Identify which cell holds the provided text, then report its (x, y) central coordinate. 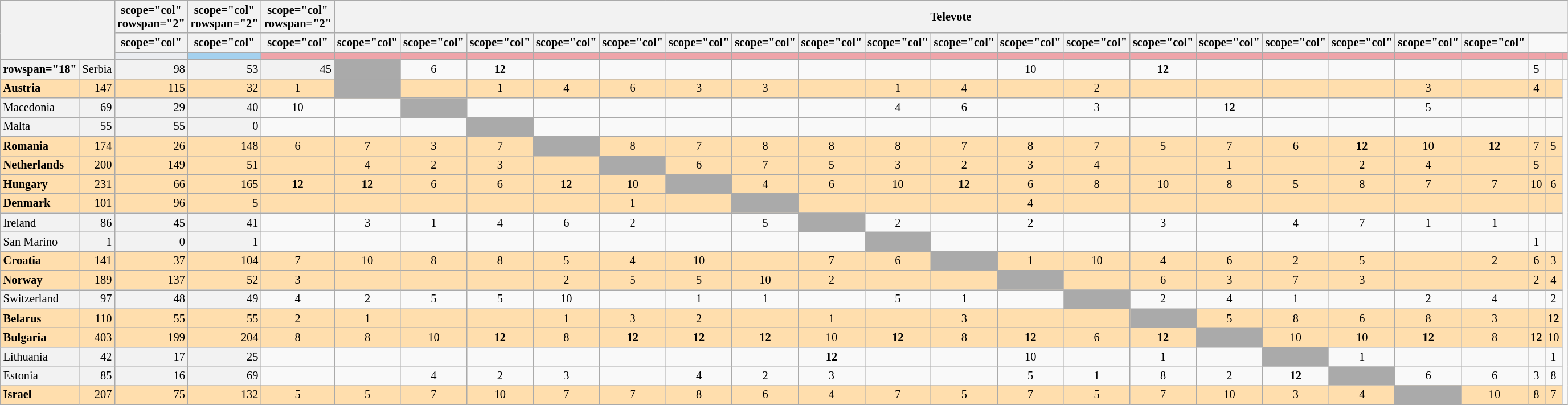
16 (152, 376)
Televote (951, 17)
32 (224, 88)
29 (152, 108)
97 (97, 299)
42 (97, 357)
52 (224, 280)
147 (97, 88)
Romania (40, 146)
17 (152, 357)
48 (152, 299)
51 (224, 165)
207 (97, 395)
Croatia (40, 261)
137 (152, 280)
101 (97, 203)
96 (152, 203)
Belarus (40, 318)
San Marino (40, 242)
204 (224, 338)
148 (224, 146)
Bulgaria (40, 338)
132 (224, 395)
Hungary (40, 184)
110 (97, 318)
141 (97, 261)
Denmark (40, 203)
53 (224, 69)
231 (97, 184)
Macedonia (40, 108)
115 (152, 88)
403 (97, 338)
75 (152, 395)
165 (224, 184)
86 (97, 223)
Switzerland (40, 299)
41 (224, 223)
Austria (40, 88)
37 (152, 261)
200 (97, 165)
189 (97, 280)
Norway (40, 280)
174 (97, 146)
66 (152, 184)
Malta (40, 126)
Ireland (40, 223)
149 (152, 165)
25 (224, 357)
Estonia (40, 376)
40 (224, 108)
199 (152, 338)
Netherlands (40, 165)
Lithuania (40, 357)
49 (224, 299)
26 (152, 146)
Israel (40, 395)
85 (97, 376)
Serbia (97, 69)
rowspan="18" (40, 69)
104 (224, 261)
98 (152, 69)
